Provide the [x, y] coordinate of the cell's center where the given text is located.  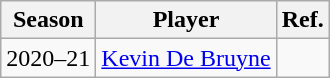
2020–21 [48, 58]
Season [48, 20]
Player [186, 20]
Ref. [302, 20]
Kevin De Bruyne [186, 58]
